For the text-containing cell, return its midpoint in (x, y) coordinate format. 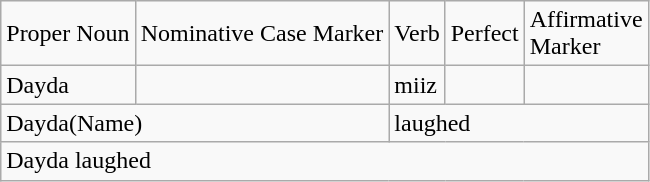
Dayda(Name) (195, 123)
Dayda laughed (324, 161)
laughed (518, 123)
Nominative Case Marker (262, 34)
AffirmativeMarker (586, 34)
miiz (417, 85)
Verb (417, 34)
Proper Noun (68, 34)
Perfect (484, 34)
Dayda (68, 85)
